Capture the cell that displays the provided text and extract its (x, y) central coordinate. 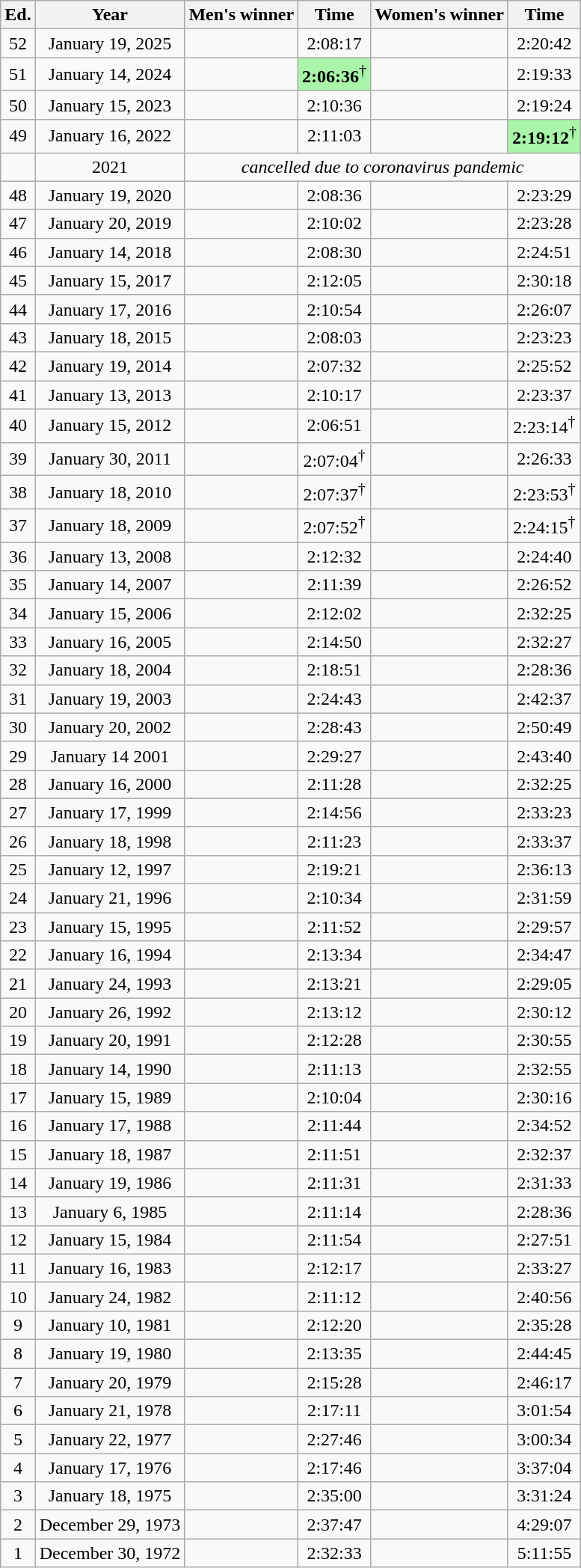
2:10:54 (335, 309)
25 (18, 870)
2:11:14 (335, 1211)
32 (18, 670)
January 18, 2010 (110, 492)
January 14, 2007 (110, 585)
cancelled due to coronavirus pandemic (383, 167)
4 (18, 1468)
January 16, 2005 (110, 642)
2:33:37 (544, 841)
January 20, 2019 (110, 224)
2:13:21 (335, 984)
December 30, 1972 (110, 1553)
2:12:02 (335, 613)
2:11:12 (335, 1296)
2:11:39 (335, 585)
7 (18, 1382)
Women's winner (440, 15)
2:44:45 (544, 1354)
January 17, 1999 (110, 812)
January 17, 2016 (110, 309)
January 13, 2013 (110, 395)
January 17, 1988 (110, 1126)
38 (18, 492)
2:26:52 (544, 585)
2:10:17 (335, 395)
37 (18, 525)
2:34:52 (544, 1126)
6 (18, 1411)
2:24:40 (544, 557)
2:11:54 (335, 1240)
2:33:27 (544, 1268)
2:08:03 (335, 337)
10 (18, 1296)
2:13:12 (335, 1012)
January 20, 1991 (110, 1041)
January 19, 1986 (110, 1183)
2:07:52† (335, 525)
2:34:47 (544, 955)
13 (18, 1211)
16 (18, 1126)
2:24:43 (335, 699)
January 24, 1993 (110, 984)
14 (18, 1183)
2021 (110, 167)
January 18, 2009 (110, 525)
2:13:34 (335, 955)
2:23:28 (544, 224)
2:24:15† (544, 525)
2:30:18 (544, 281)
2:06:36† (335, 75)
44 (18, 309)
4:29:07 (544, 1525)
30 (18, 727)
2:25:52 (544, 366)
2:35:28 (544, 1326)
2:19:33 (544, 75)
January 16, 2022 (110, 136)
January 14 2001 (110, 756)
27 (18, 812)
January 19, 2020 (110, 195)
33 (18, 642)
2:19:21 (335, 870)
January 15, 2023 (110, 105)
January 24, 1982 (110, 1296)
1 (18, 1553)
2:27:46 (335, 1439)
8 (18, 1354)
January 16, 1994 (110, 955)
January 14, 2024 (110, 75)
January 15, 1995 (110, 927)
January 15, 2006 (110, 613)
January 18, 2015 (110, 337)
2:12:20 (335, 1326)
2:35:00 (335, 1496)
2:40:56 (544, 1296)
2:19:12† (544, 136)
2:10:02 (335, 224)
2:33:23 (544, 812)
3 (18, 1496)
2:50:49 (544, 727)
51 (18, 75)
42 (18, 366)
2:12:17 (335, 1268)
46 (18, 252)
2:37:47 (335, 1525)
January 21, 1996 (110, 898)
31 (18, 699)
2:32:55 (544, 1069)
2:23:53† (544, 492)
2:08:17 (335, 43)
2:08:36 (335, 195)
18 (18, 1069)
2:15:28 (335, 1382)
2:11:23 (335, 841)
January 18, 1998 (110, 841)
January 20, 2002 (110, 727)
2:26:07 (544, 309)
January 15, 2012 (110, 426)
January 21, 1978 (110, 1411)
January 16, 1983 (110, 1268)
34 (18, 613)
5:11:55 (544, 1553)
52 (18, 43)
50 (18, 105)
40 (18, 426)
2:31:59 (544, 898)
2:11:52 (335, 927)
2:11:51 (335, 1154)
January 22, 1977 (110, 1439)
2:36:13 (544, 870)
December 29, 1973 (110, 1525)
January 19, 2014 (110, 366)
5 (18, 1439)
2:11:28 (335, 784)
Men's winner (242, 15)
28 (18, 784)
2:30:16 (544, 1097)
2:23:37 (544, 395)
2:29:05 (544, 984)
January 18, 1987 (110, 1154)
22 (18, 955)
January 26, 1992 (110, 1012)
47 (18, 224)
2:12:05 (335, 281)
2:32:37 (544, 1154)
January 20, 1979 (110, 1382)
January 14, 1990 (110, 1069)
January 6, 1985 (110, 1211)
20 (18, 1012)
2:42:37 (544, 699)
January 17, 1976 (110, 1468)
2:28:43 (335, 727)
19 (18, 1041)
2:46:17 (544, 1382)
2:12:28 (335, 1041)
2:23:29 (544, 195)
January 15, 1984 (110, 1240)
15 (18, 1154)
2:11:44 (335, 1126)
January 12, 1997 (110, 870)
12 (18, 1240)
2:29:57 (544, 927)
2:06:51 (335, 426)
21 (18, 984)
2:23:14† (544, 426)
2:43:40 (544, 756)
2:07:04† (335, 459)
3:01:54 (544, 1411)
2:10:04 (335, 1097)
2:07:32 (335, 366)
35 (18, 585)
January 13, 2008 (110, 557)
January 14, 2018 (110, 252)
2:18:51 (335, 670)
3:37:04 (544, 1468)
26 (18, 841)
2:14:50 (335, 642)
2:11:03 (335, 136)
2:32:27 (544, 642)
2:27:51 (544, 1240)
2 (18, 1525)
January 15, 2017 (110, 281)
2:19:24 (544, 105)
2:13:35 (335, 1354)
January 16, 2000 (110, 784)
9 (18, 1326)
17 (18, 1097)
2:30:55 (544, 1041)
2:30:12 (544, 1012)
January 10, 1981 (110, 1326)
January 18, 1975 (110, 1496)
2:26:33 (544, 459)
24 (18, 898)
2:29:27 (335, 756)
January 19, 2025 (110, 43)
48 (18, 195)
2:31:33 (544, 1183)
3:00:34 (544, 1439)
January 19, 2003 (110, 699)
36 (18, 557)
2:08:30 (335, 252)
2:24:51 (544, 252)
41 (18, 395)
January 15, 1989 (110, 1097)
2:23:23 (544, 337)
3:31:24 (544, 1496)
29 (18, 756)
January 30, 2011 (110, 459)
2:20:42 (544, 43)
49 (18, 136)
11 (18, 1268)
43 (18, 337)
23 (18, 927)
2:14:56 (335, 812)
45 (18, 281)
January 18, 2004 (110, 670)
2:12:32 (335, 557)
2:10:34 (335, 898)
2:11:31 (335, 1183)
2:17:11 (335, 1411)
Ed. (18, 15)
Year (110, 15)
January 19, 1980 (110, 1354)
39 (18, 459)
2:07:37† (335, 492)
2:10:36 (335, 105)
2:17:46 (335, 1468)
2:11:13 (335, 1069)
2:32:33 (335, 1553)
